Return the (X, Y) coordinate for the center point of the cell that contains the specified text.  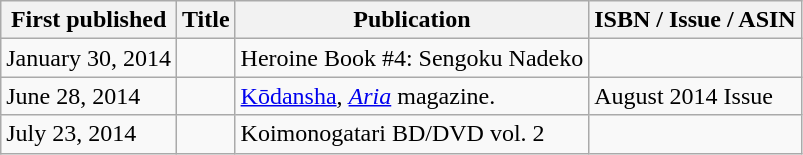
July 23, 2014 (89, 134)
June 28, 2014 (89, 96)
ISBN / Issue / ASIN (695, 20)
Title (206, 20)
Koimonogatari BD/DVD vol. 2 (412, 134)
Heroine Book #4: Sengoku Nadeko (412, 58)
Kōdansha, Aria magazine. (412, 96)
First published (89, 20)
August 2014 Issue (695, 96)
Publication (412, 20)
January 30, 2014 (89, 58)
